Search for the cell housing the specified text and yield its (X, Y) center coordinate. 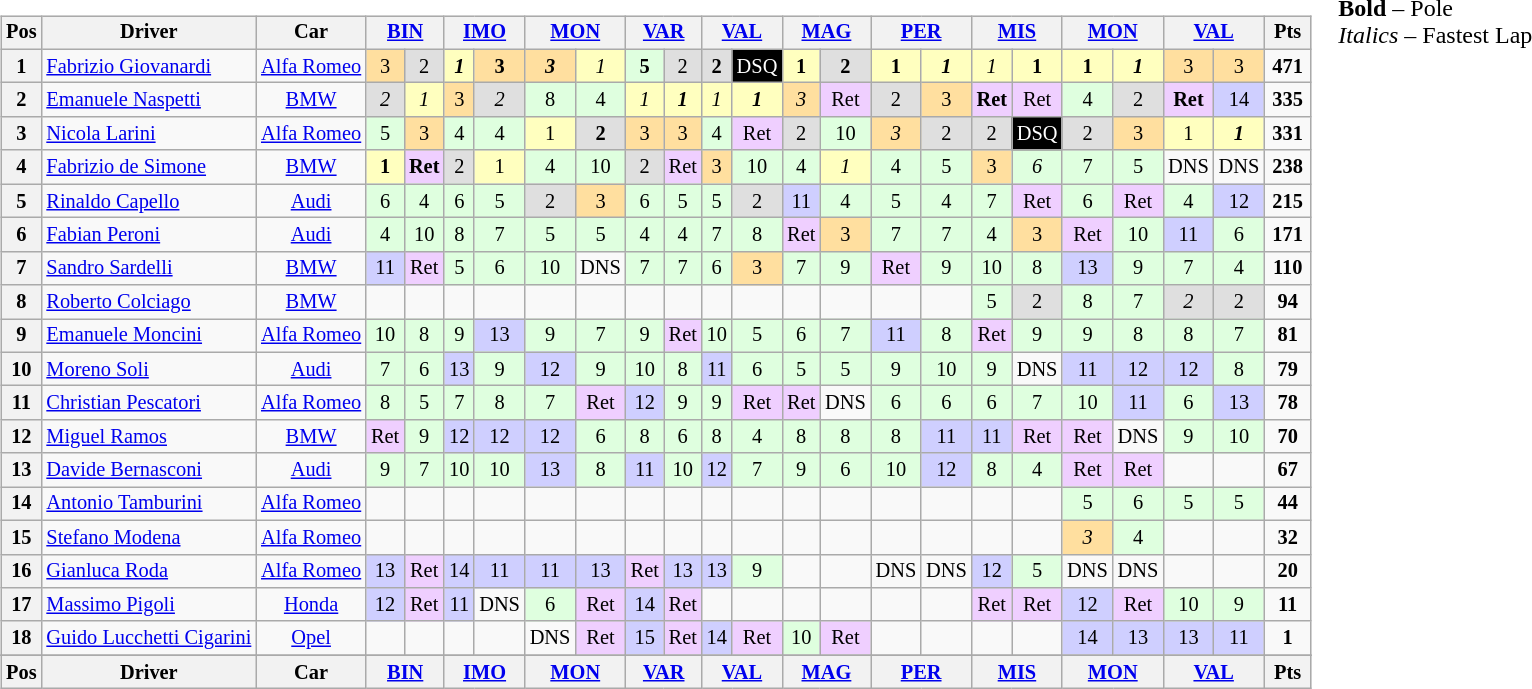
Fabrizio de Simone (148, 167)
331 (1288, 134)
32 (1288, 537)
Moreno Soli (148, 369)
Honda (311, 605)
Roberto Colciago (148, 302)
20 (1288, 571)
Nicola Larini (148, 134)
Stefano Modena (148, 537)
Sandro Sardelli (148, 268)
16 (21, 571)
471 (1288, 66)
Emanuele Naspetti (148, 100)
Guido Lucchetti Cigarini (148, 638)
Gianluca Roda (148, 571)
94 (1288, 302)
Miguel Ramos (148, 437)
70 (1288, 437)
18 (21, 638)
Antonio Tamburini (148, 504)
44 (1288, 504)
Rinaldo Capello (148, 201)
Davide Bernasconi (148, 470)
Emanuele Moncini (148, 336)
110 (1288, 268)
79 (1288, 369)
Fabrizio Giovanardi (148, 66)
81 (1288, 336)
238 (1288, 167)
17 (21, 605)
78 (1288, 403)
215 (1288, 201)
Massimo Pigoli (148, 605)
Fabian Peroni (148, 235)
67 (1288, 470)
171 (1288, 235)
Christian Pescatori (148, 403)
335 (1288, 100)
Opel (311, 638)
